Scan for the cell matching the given text and deliver its (x, y) coordinate at center. 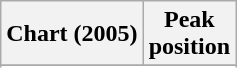
Chart (2005) (72, 34)
Peakposition (189, 34)
